Identify which cell holds the provided text, then report its [X, Y] central coordinate. 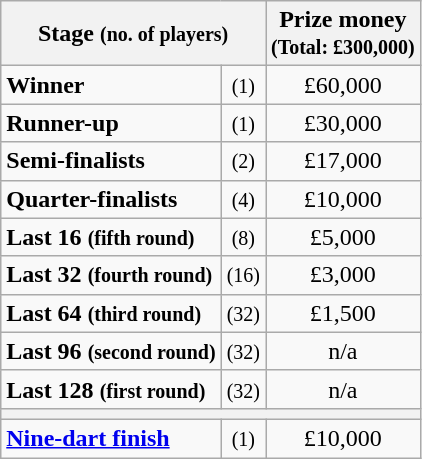
(4) [243, 199]
Last 96 (second round) [111, 351]
Winner [111, 85]
Stage (no. of players) [134, 34]
Last 64 (third round) [111, 313]
Last 128 (first round) [111, 389]
Quarter-finalists [111, 199]
Runner-up [111, 123]
(8) [243, 237]
£3,000 [344, 275]
£17,000 [344, 161]
Nine-dart finish [111, 438]
£30,000 [344, 123]
Last 16 (fifth round) [111, 237]
Prize money(Total: £300,000) [344, 34]
£60,000 [344, 85]
Last 32 (fourth round) [111, 275]
Semi-finalists [111, 161]
£1,500 [344, 313]
£5,000 [344, 237]
(16) [243, 275]
(2) [243, 161]
